Scan for the cell matching the given text and deliver its [x, y] coordinate at center. 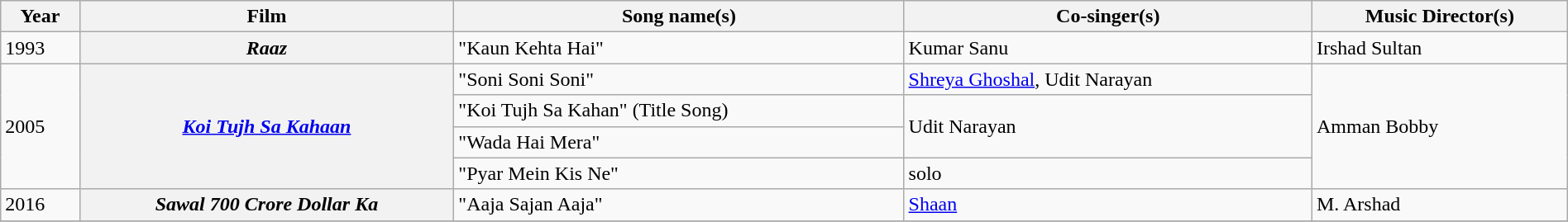
Amman Bobby [1439, 126]
Co-singer(s) [1108, 17]
Music Director(s) [1439, 17]
Udit Narayan [1108, 126]
2016 [40, 205]
Film [266, 17]
1993 [40, 48]
Sawal 700 Crore Dollar Ka [266, 205]
Raaz [266, 48]
"Soni Soni Soni" [679, 79]
solo [1108, 173]
"Kaun Kehta Hai" [679, 48]
Song name(s) [679, 17]
"Aaja Sajan Aaja" [679, 205]
Shreya Ghoshal, Udit Narayan [1108, 79]
"Koi Tujh Sa Kahan" (Title Song) [679, 111]
"Pyar Mein Kis Ne" [679, 173]
M. Arshad [1439, 205]
2005 [40, 126]
Shaan [1108, 205]
Year [40, 17]
Kumar Sanu [1108, 48]
"Wada Hai Mera" [679, 142]
Irshad Sultan [1439, 48]
Koi Tujh Sa Kahaan [266, 126]
